Identify which cell holds the provided text, then report its [X, Y] central coordinate. 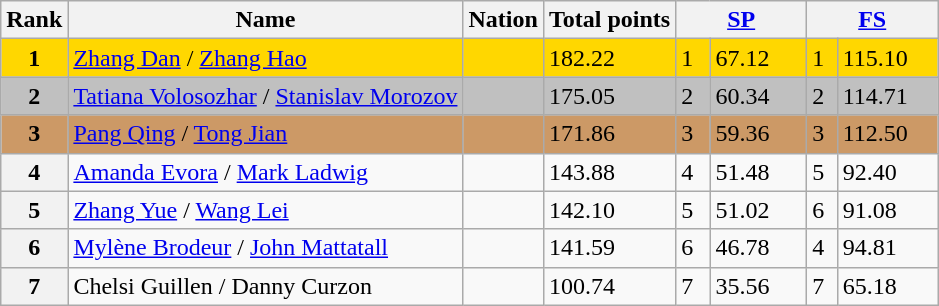
Total points [609, 20]
171.86 [609, 134]
115.10 [888, 58]
51.48 [758, 172]
60.34 [758, 96]
65.18 [888, 286]
SP [742, 20]
92.40 [888, 172]
FS [872, 20]
Zhang Yue / Wang Lei [266, 210]
46.78 [758, 248]
112.50 [888, 134]
Rank [34, 20]
Pang Qing / Tong Jian [266, 134]
67.12 [758, 58]
114.71 [888, 96]
Zhang Dan / Zhang Hao [266, 58]
141.59 [609, 248]
94.81 [888, 248]
91.08 [888, 210]
100.74 [609, 286]
Nation [503, 20]
35.56 [758, 286]
Tatiana Volosozhar / Stanislav Morozov [266, 96]
Mylène Brodeur / John Mattatall [266, 248]
143.88 [609, 172]
175.05 [609, 96]
142.10 [609, 210]
51.02 [758, 210]
59.36 [758, 134]
Chelsi Guillen / Danny Curzon [266, 286]
182.22 [609, 58]
Amanda Evora / Mark Ladwig [266, 172]
Name [266, 20]
